Extract the [X, Y] coordinate from the center of the cell holding the provided text.  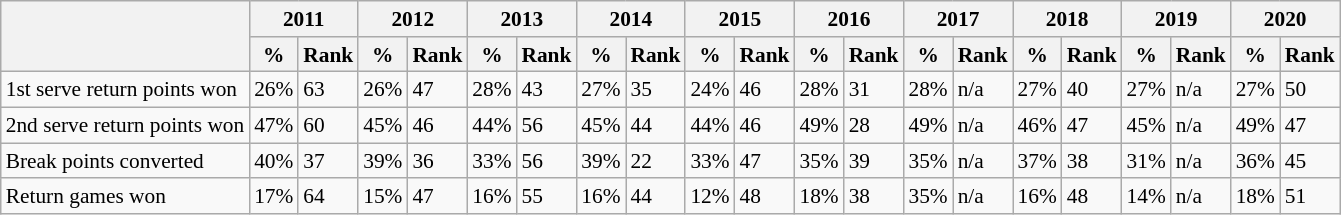
2016 [848, 19]
28 [874, 126]
60 [328, 126]
37% [1038, 161]
Break points converted [125, 161]
2013 [522, 19]
64 [328, 197]
2012 [412, 19]
1st serve return points won [125, 90]
2018 [1068, 19]
2011 [304, 19]
12% [710, 197]
37 [328, 161]
2014 [630, 19]
17% [274, 197]
36% [1256, 161]
2015 [740, 19]
63 [328, 90]
55 [546, 197]
40% [274, 161]
36 [437, 161]
40 [1092, 90]
14% [1146, 197]
50 [1310, 90]
35 [656, 90]
31% [1146, 161]
31 [874, 90]
39 [874, 161]
47% [274, 126]
2019 [1176, 19]
Return games won [125, 197]
24% [710, 90]
22 [656, 161]
2020 [1286, 19]
15% [382, 197]
43 [546, 90]
46% [1038, 126]
2nd serve return points won [125, 126]
51 [1310, 197]
45 [1310, 161]
2017 [958, 19]
